Output the [x, y] coordinate of the center of the cell containing the given text.  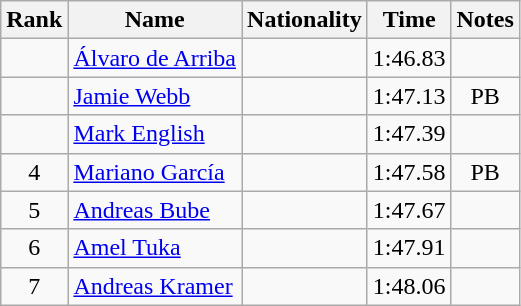
Amel Tuka [155, 248]
1:47.58 [409, 172]
1:47.91 [409, 248]
1:47.13 [409, 96]
7 [34, 286]
1:46.83 [409, 58]
Name [155, 20]
Andreas Kramer [155, 286]
1:47.67 [409, 210]
4 [34, 172]
Time [409, 20]
Mariano García [155, 172]
5 [34, 210]
Nationality [305, 20]
Mark English [155, 134]
6 [34, 248]
Notes [485, 20]
Álvaro de Arriba [155, 58]
Jamie Webb [155, 96]
Andreas Bube [155, 210]
1:47.39 [409, 134]
1:48.06 [409, 286]
Rank [34, 20]
